For the text-containing cell, return its midpoint in [x, y] coordinate format. 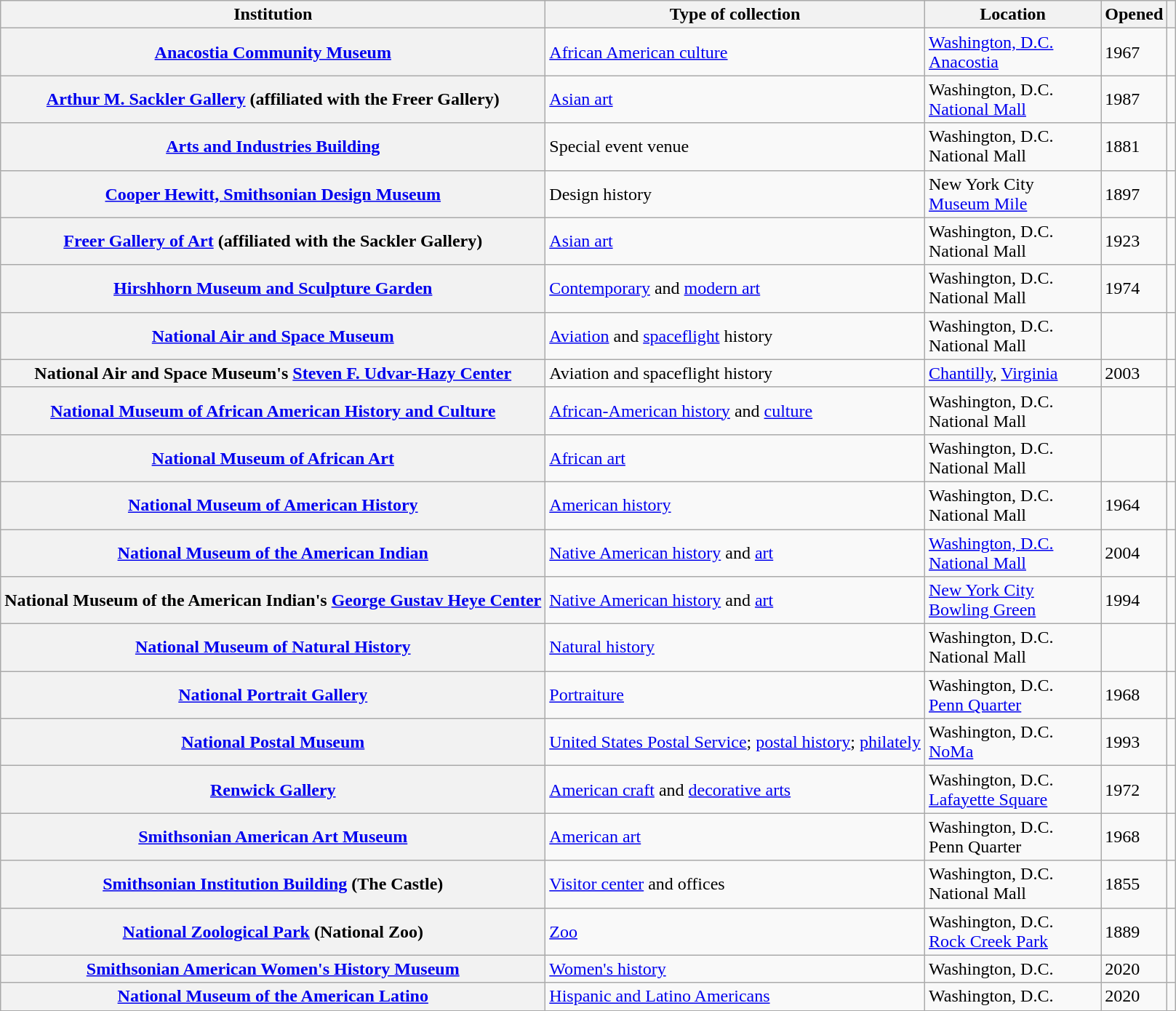
African-American history and culture [735, 410]
1972 [1135, 790]
Arts and Industries Building [273, 147]
Smithsonian Institution Building (The Castle) [273, 884]
New York City Bowling Green [1012, 601]
African American culture [735, 52]
Washington, D.C. Rock Creek Park [1012, 931]
2003 [1135, 373]
National Museum of the American Indian's George Gustav Heye Center [273, 601]
1967 [1135, 52]
American history [735, 505]
Contemporary and modern art [735, 288]
National Air and Space Museum [273, 336]
American craft and decorative arts [735, 790]
National Museum of African Art [273, 458]
Portraiture [735, 695]
Zoo [735, 931]
Hirshhorn Museum and Sculpture Garden [273, 288]
1964 [1135, 505]
Smithsonian American Art Museum [273, 836]
1889 [1135, 931]
1855 [1135, 884]
Arthur M. Sackler Gallery (affiliated with the Freer Gallery) [273, 99]
National Portrait Gallery [273, 695]
Visitor center and offices [735, 884]
United States Postal Service; postal history; philately [735, 742]
Smithsonian American Women's History Museum [273, 969]
Opened [1135, 15]
Freer Gallery of Art (affiliated with the Sackler Gallery) [273, 241]
Women's history [735, 969]
1994 [1135, 601]
National Museum of the American Indian [273, 553]
American art [735, 836]
National Air and Space Museum's Steven F. Udvar-Hazy Center [273, 373]
2004 [1135, 553]
National Zoological Park (National Zoo) [273, 931]
Washington, D.C. Lafayette Square [1012, 790]
Anacostia Community Museum [273, 52]
1923 [1135, 241]
1881 [1135, 147]
1897 [1135, 193]
Renwick Gallery [273, 790]
1974 [1135, 288]
National Museum of African American History and Culture [273, 410]
Washington, D.C. NoMa [1012, 742]
Natural history [735, 647]
Hispanic and Latino Americans [735, 996]
Cooper Hewitt, Smithsonian Design Museum [273, 193]
Special event venue [735, 147]
Washington, D.C. Anacostia [1012, 52]
1993 [1135, 742]
New York City Museum Mile [1012, 193]
National Postal Museum [273, 742]
Chantilly, Virginia [1012, 373]
Type of collection [735, 15]
National Museum of the American Latino [273, 996]
Location [1012, 15]
Design history [735, 193]
Institution [273, 15]
National Museum of American History [273, 505]
1987 [1135, 99]
African art [735, 458]
National Museum of Natural History [273, 647]
